Capture the cell that displays the provided text and extract its (X, Y) central coordinate. 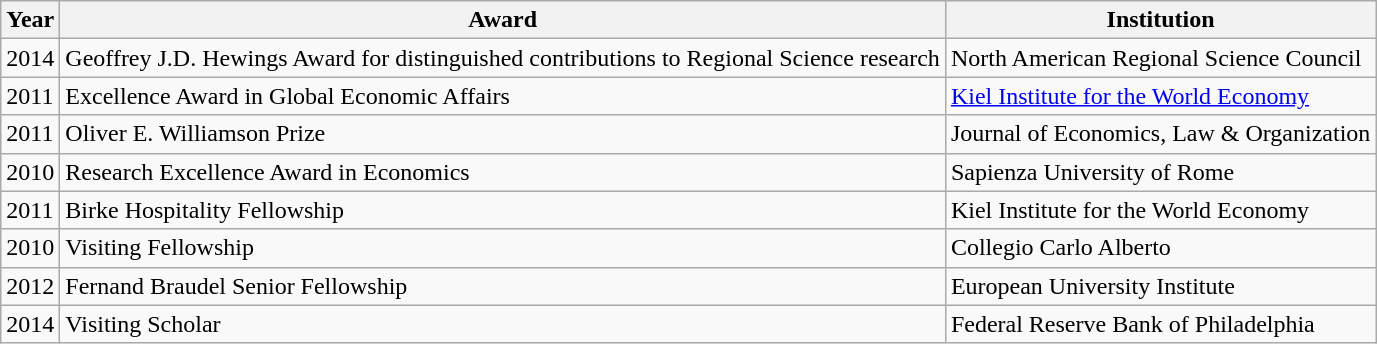
Year (30, 20)
North American Regional Science Council (1160, 58)
Research Excellence Award in Economics (503, 172)
Award (503, 20)
Fernand Braudel Senior Fellowship (503, 286)
Institution (1160, 20)
Sapienza University of Rome (1160, 172)
Federal Reserve Bank of Philadelphia (1160, 324)
Journal of Economics, Law & Organization (1160, 134)
Visiting Scholar (503, 324)
Visiting Fellowship (503, 248)
Excellence Award in Global Economic Affairs (503, 96)
European University Institute (1160, 286)
Birke Hospitality Fellowship (503, 210)
Collegio Carlo Alberto (1160, 248)
2012 (30, 286)
Oliver E. Williamson Prize (503, 134)
Geoffrey J.D. Hewings Award for distinguished contributions to Regional Science research (503, 58)
